Identify which cell holds the provided text, then report its (X, Y) central coordinate. 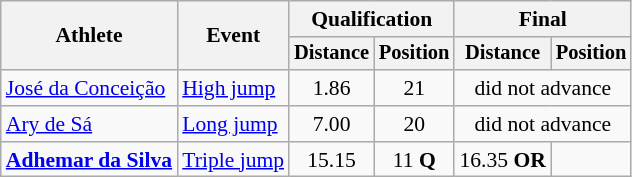
Athlete (89, 36)
José da Conceição (89, 88)
20 (414, 124)
Qualification (372, 19)
Long jump (233, 124)
21 (414, 88)
1.86 (332, 88)
Ary de Sá (89, 124)
Event (233, 36)
7.00 (332, 124)
Final (542, 19)
High jump (233, 88)
